Output the (x, y) coordinate of the center of the cell containing the given text.  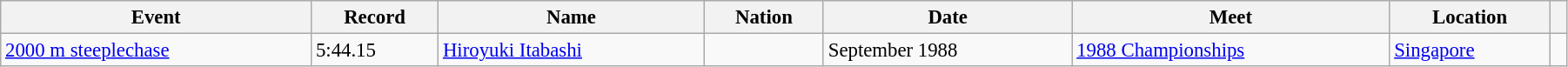
Name (572, 17)
1988 Championships (1230, 50)
2000 m steeplechase (157, 50)
Nation (764, 17)
Date (947, 17)
5:44.15 (375, 50)
Event (157, 17)
September 1988 (947, 50)
Singapore (1471, 50)
Meet (1230, 17)
Hiroyuki Itabashi (572, 50)
Record (375, 17)
Location (1471, 17)
